Capture the cell that displays the provided text and extract its [x, y] central coordinate. 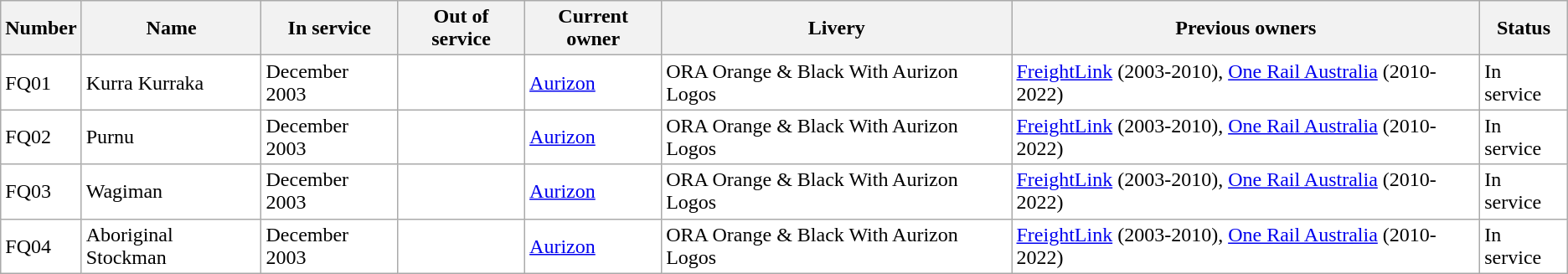
Current owner [593, 28]
FQ02 [41, 137]
Kurra Kurraka [171, 82]
Out of service [461, 28]
Status [1524, 28]
Name [171, 28]
FQ01 [41, 82]
Number [41, 28]
Wagiman [171, 191]
Purnu [171, 137]
FQ04 [41, 246]
FQ03 [41, 191]
Aboriginal Stockman [171, 246]
Livery [837, 28]
Previous owners [1246, 28]
